Scan for the cell matching the given text and deliver its (x, y) coordinate at center. 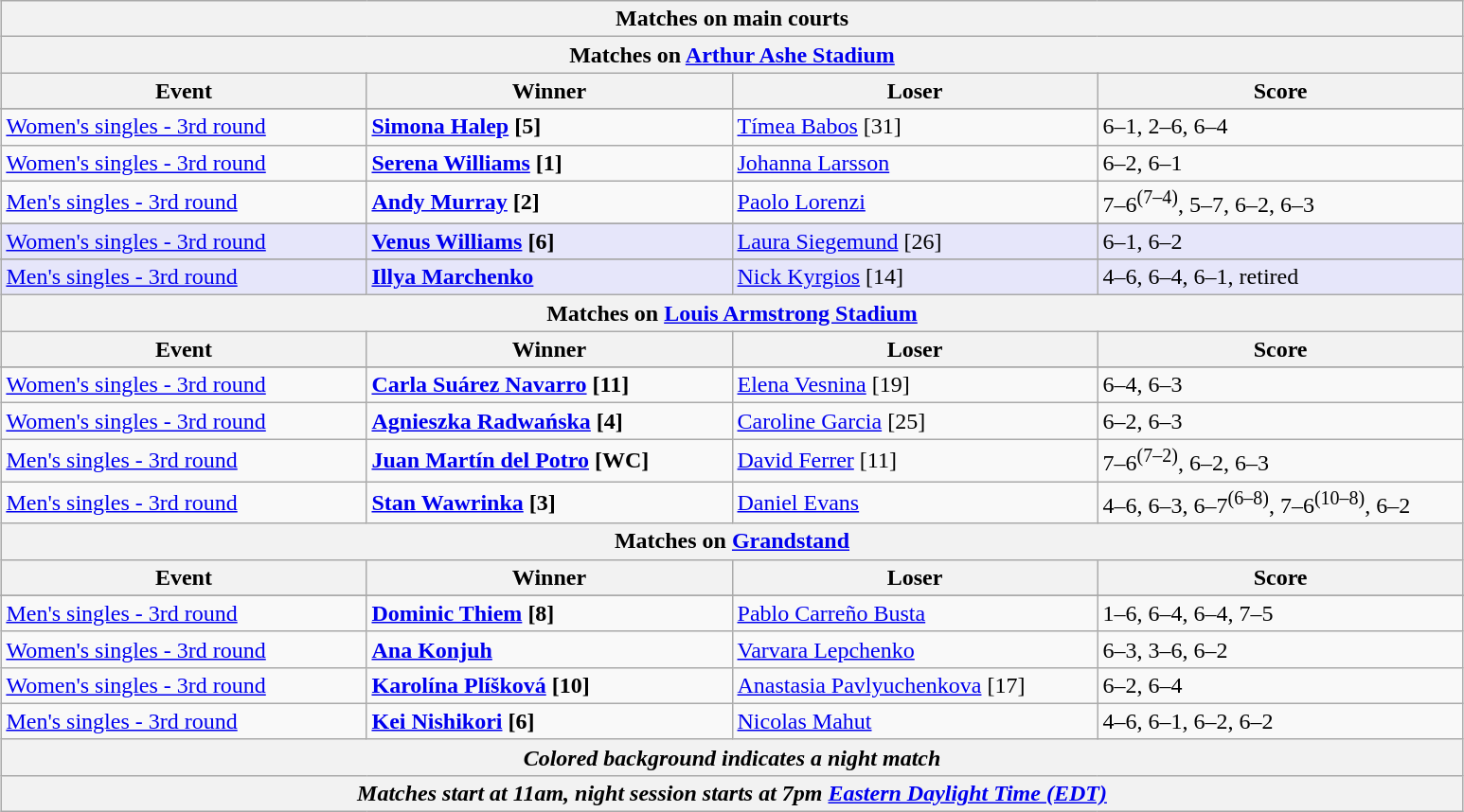
6–3, 3–6, 6–2 (1280, 649)
6–2, 6–3 (1280, 421)
Tímea Babos [31] (915, 127)
Ana Konjuh (549, 649)
Johanna Larsson (915, 163)
Anastasia Pavlyuchenkova [17] (915, 685)
Karolína Plíšková [10] (549, 685)
6–2, 6–4 (1280, 685)
Carla Suárez Navarro [11] (549, 385)
Agnieszka Radwańska [4] (549, 421)
6–4, 6–3 (1280, 385)
Stan Wawrinka [3] (549, 503)
Dominic Thiem [8] (549, 613)
6–1, 2–6, 6–4 (1280, 127)
Laura Siegemund [26] (915, 241)
David Ferrer [11] (915, 460)
Kei Nishikori [6] (549, 721)
1–6, 6–4, 6–4, 7–5 (1280, 613)
7–6(7–4), 5–7, 6–2, 6–3 (1280, 203)
Elena Vesnina [19] (915, 385)
Matches on main courts (732, 19)
Caroline Garcia [25] (915, 421)
Matches on Louis Armstrong Stadium (732, 313)
Matches on Arthur Ashe Stadium (732, 55)
Venus Williams [6] (549, 241)
Nick Kyrgios [14] (915, 277)
6–2, 6–1 (1280, 163)
Illya Marchenko (549, 277)
Paolo Lorenzi (915, 203)
Juan Martín del Potro [WC] (549, 460)
Varvara Lepchenko (915, 649)
Nicolas Mahut (915, 721)
Daniel Evans (915, 503)
4–6, 6–4, 6–1, retired (1280, 277)
4–6, 6–1, 6–2, 6–2 (1280, 721)
Colored background indicates a night match (732, 757)
Serena Williams [1] (549, 163)
Andy Murray [2] (549, 203)
Matches on Grandstand (732, 541)
4–6, 6–3, 6–7(6–8), 7–6(10–8), 6–2 (1280, 503)
6–1, 6–2 (1280, 241)
Pablo Carreño Busta (915, 613)
7–6(7–2), 6–2, 6–3 (1280, 460)
Simona Halep [5] (549, 127)
Matches start at 11am, night session starts at 7pm Eastern Daylight Time (EDT) (732, 794)
